From the cell containing the given text, extract its center point as (X, Y) coordinate. 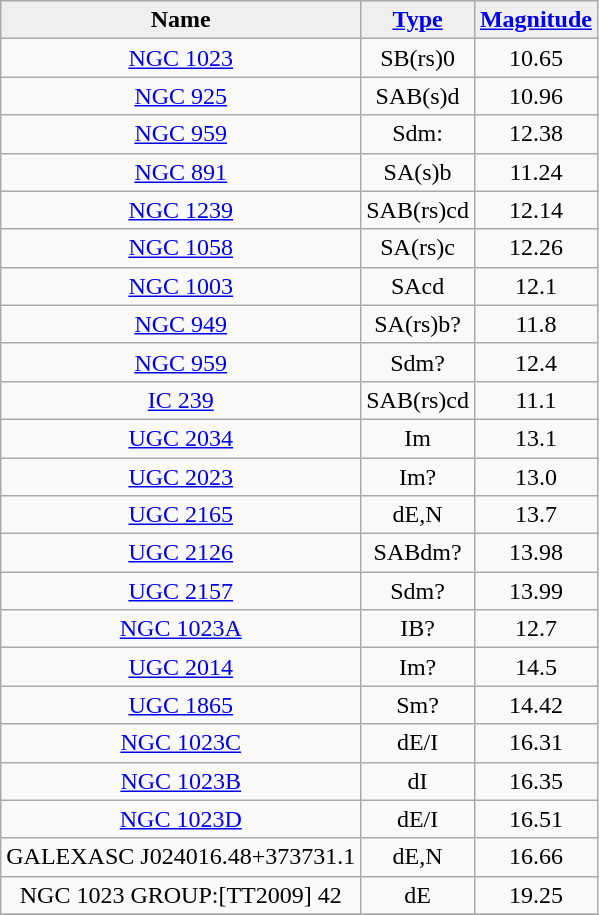
10.96 (536, 96)
Sm? (418, 705)
NGC 1023 (181, 58)
UGC 2014 (181, 667)
NGC 1058 (181, 248)
16.66 (536, 857)
GALEXASC J024016.48+373731.1 (181, 857)
11.1 (536, 400)
12.38 (536, 134)
19.25 (536, 895)
14.42 (536, 705)
13.98 (536, 553)
NGC 1023D (181, 819)
dI (418, 781)
12.26 (536, 248)
11.24 (536, 172)
Type (418, 20)
NGC 1003 (181, 286)
13.99 (536, 591)
SA(rs)c (418, 248)
NGC 1239 (181, 210)
UGC 2165 (181, 515)
14.5 (536, 667)
Magnitude (536, 20)
UGC 2126 (181, 553)
SB(rs)0 (418, 58)
SABdm? (418, 553)
SA(rs)b? (418, 324)
IC 239 (181, 400)
Im (418, 438)
12.1 (536, 286)
UGC 2157 (181, 591)
IB? (418, 629)
13.7 (536, 515)
NGC 1023C (181, 743)
11.8 (536, 324)
NGC 1023A (181, 629)
NGC 1023 GROUP:[TT2009] 42 (181, 895)
NGC 891 (181, 172)
12.4 (536, 362)
16.35 (536, 781)
UGC 2034 (181, 438)
NGC 1023B (181, 781)
10.65 (536, 58)
NGC 949 (181, 324)
UGC 1865 (181, 705)
13.1 (536, 438)
12.7 (536, 629)
UGC 2023 (181, 477)
SA(s)b (418, 172)
12.14 (536, 210)
16.31 (536, 743)
Name (181, 20)
dE (418, 895)
Sdm: (418, 134)
SAcd (418, 286)
16.51 (536, 819)
SAB(s)d (418, 96)
NGC 925 (181, 96)
13.0 (536, 477)
